Output the (X, Y) coordinate of the center of the cell containing the given text.  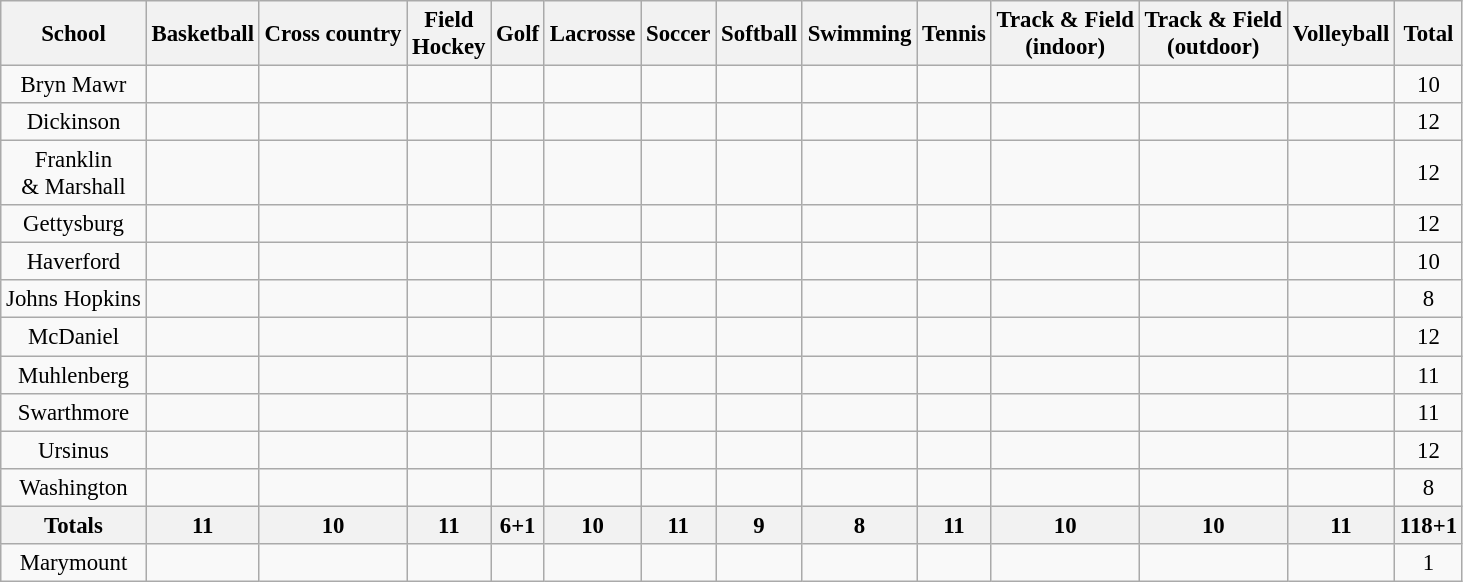
Franklin& Marshall (74, 174)
Softball (760, 34)
Soccer (678, 34)
School (74, 34)
Tennis (954, 34)
6+1 (518, 525)
McDaniel (74, 337)
Swimming (859, 34)
1 (1429, 563)
Lacrosse (592, 34)
Totals (74, 525)
Golf (518, 34)
Muhlenberg (74, 375)
Ursinus (74, 450)
Bryn Mawr (74, 85)
FieldHockey (449, 34)
Swarthmore (74, 412)
118+1 (1429, 525)
Track & Field(outdoor) (1213, 34)
Marymount (74, 563)
Basketball (202, 34)
Dickinson (74, 122)
Johns Hopkins (74, 299)
Washington (74, 487)
Volleyball (1340, 34)
Total (1429, 34)
Cross country (333, 34)
Haverford (74, 262)
Gettysburg (74, 224)
9 (760, 525)
Track & Field(indoor) (1065, 34)
